Search for the cell housing the specified text and yield its [x, y] center coordinate. 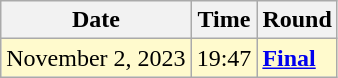
Date [96, 20]
Final [297, 58]
November 2, 2023 [96, 58]
Round [297, 20]
19:47 [224, 58]
Time [224, 20]
